Return (x, y) of the center of cell containing provided text 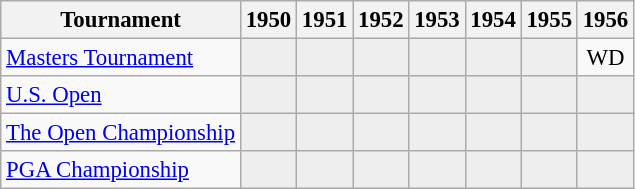
1950 (268, 20)
Tournament (121, 20)
U.S. Open (121, 95)
1955 (549, 20)
PGA Championship (121, 170)
1951 (325, 20)
1956 (605, 20)
1953 (437, 20)
1954 (493, 20)
The Open Championship (121, 133)
Masters Tournament (121, 58)
1952 (381, 20)
WD (605, 58)
